Output the (x, y) coordinate of the center of the cell containing the given text.  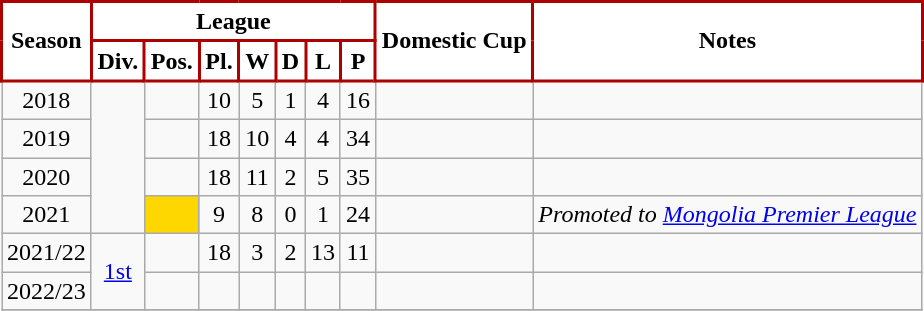
9 (219, 215)
Notes (728, 42)
League (233, 22)
34 (358, 138)
Div. (118, 61)
Pl. (219, 61)
2021 (47, 215)
24 (358, 215)
3 (258, 253)
L (322, 61)
13 (322, 253)
0 (291, 215)
2019 (47, 138)
2018 (47, 100)
W (258, 61)
16 (358, 100)
2021/22 (47, 253)
2022/23 (47, 291)
1st (118, 272)
Domestic Cup (454, 42)
P (358, 61)
D (291, 61)
8 (258, 215)
35 (358, 177)
2020 (47, 177)
Promoted to Mongolia Premier League (728, 215)
Pos. (172, 61)
Season (47, 42)
